Provide the [X, Y] coordinate of the cell's center where the given text is located.  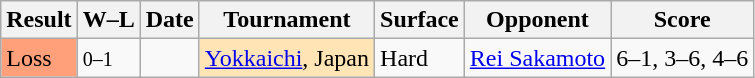
Surface [420, 20]
Score [682, 20]
Rei Sakamoto [537, 58]
Hard [420, 58]
0–1 [108, 58]
Opponent [537, 20]
6–1, 3–6, 4–6 [682, 58]
Yokkaichi, Japan [286, 58]
Result [39, 20]
W–L [108, 20]
Loss [39, 58]
Date [170, 20]
Tournament [286, 20]
